Determine the (x, y) coordinate at the center of the cell enclosing the given text.  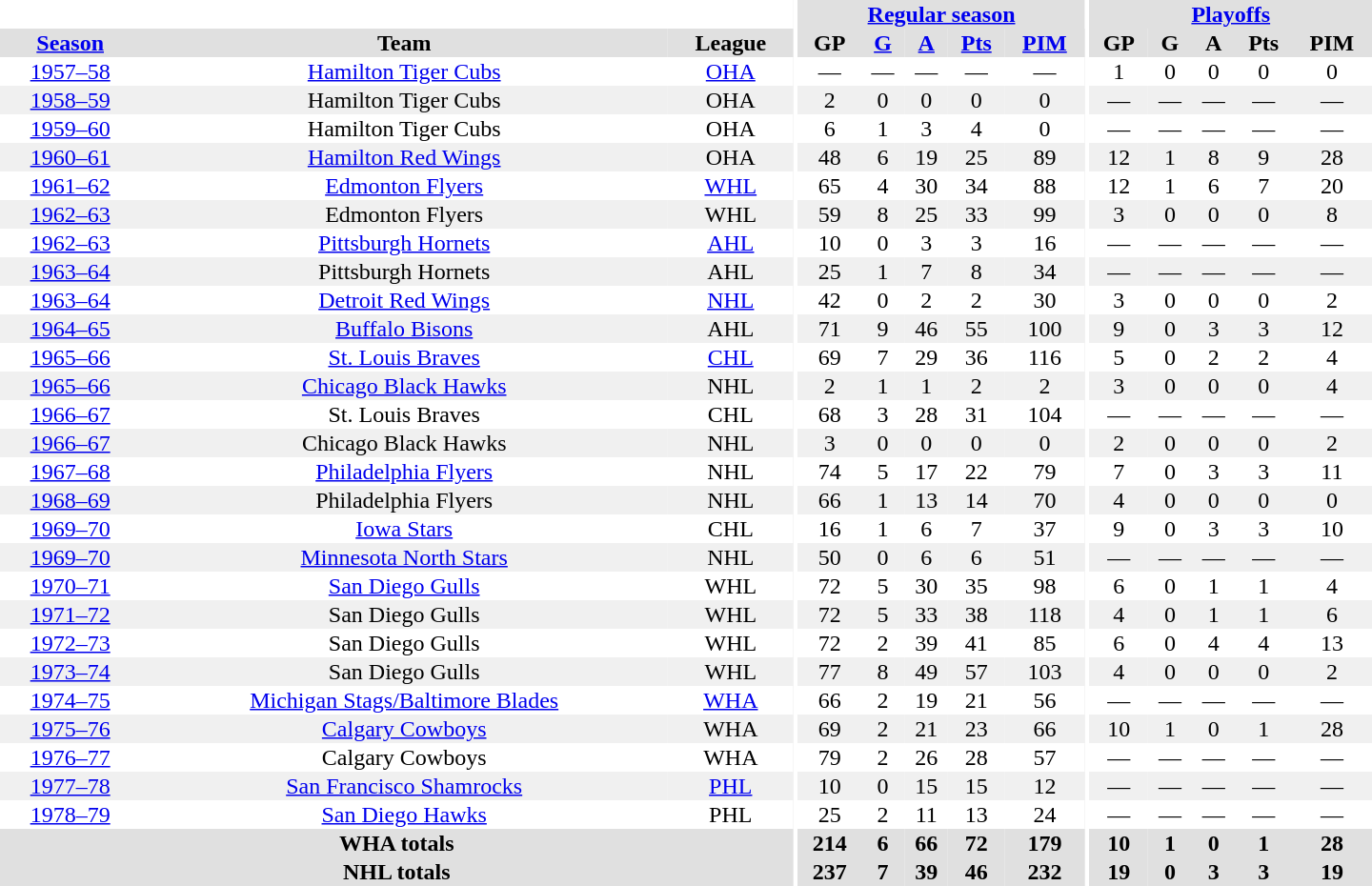
65 (830, 186)
1959–60 (71, 129)
214 (830, 843)
31 (976, 414)
1975–76 (71, 729)
41 (976, 643)
42 (830, 300)
1961–62 (71, 186)
1967–68 (71, 472)
49 (926, 672)
103 (1044, 672)
WHA totals (396, 843)
1970–71 (71, 586)
1976–77 (71, 757)
37 (1044, 529)
1971–72 (71, 614)
100 (1044, 329)
20 (1332, 186)
74 (830, 472)
55 (976, 329)
22 (976, 472)
San Diego Hawks (404, 815)
1964–65 (71, 329)
Minnesota North Stars (404, 557)
NHL totals (396, 872)
77 (830, 672)
24 (1044, 815)
League (731, 43)
1977–78 (71, 786)
1973–74 (71, 672)
14 (976, 500)
29 (926, 357)
1960–61 (71, 157)
Hamilton Red Wings (404, 157)
70 (1044, 500)
85 (1044, 643)
118 (1044, 614)
59 (830, 214)
36 (976, 357)
104 (1044, 414)
Iowa Stars (404, 529)
1974–75 (71, 700)
71 (830, 329)
50 (830, 557)
Team (404, 43)
Buffalo Bisons (404, 329)
1957–58 (71, 71)
56 (1044, 700)
Playoffs (1231, 14)
1978–79 (71, 815)
237 (830, 872)
1972–73 (71, 643)
35 (976, 586)
116 (1044, 357)
48 (830, 157)
Season (71, 43)
51 (1044, 557)
232 (1044, 872)
23 (976, 729)
Michigan Stags/Baltimore Blades (404, 700)
Regular season (941, 14)
68 (830, 414)
88 (1044, 186)
98 (1044, 586)
38 (976, 614)
1968–69 (71, 500)
179 (1044, 843)
1958–59 (71, 100)
17 (926, 472)
26 (926, 757)
San Francisco Shamrocks (404, 786)
89 (1044, 157)
99 (1044, 214)
Detroit Red Wings (404, 300)
